Scan for the cell matching the given text and deliver its (x, y) coordinate at center. 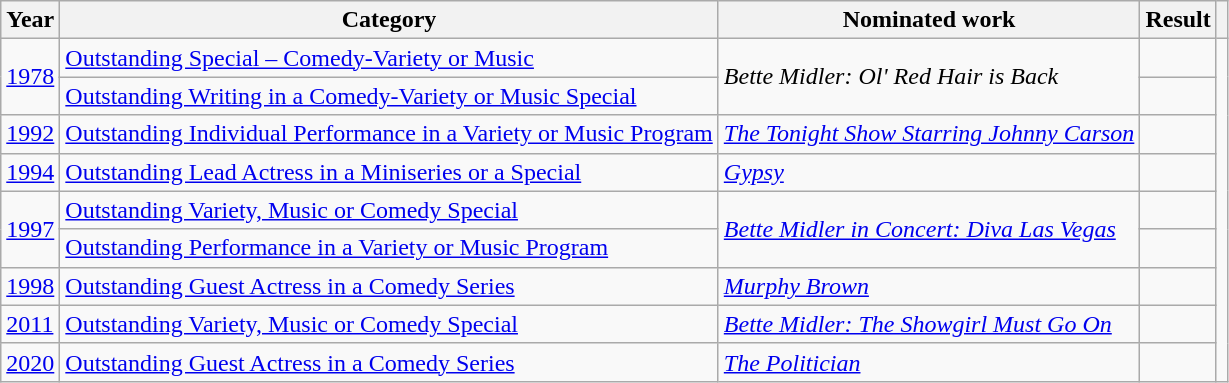
Year (30, 20)
The Tonight Show Starring Johnny Carson (929, 134)
1997 (30, 229)
2020 (30, 362)
Outstanding Individual Performance in a Variety or Music Program (389, 134)
Result (1178, 20)
1992 (30, 134)
Bette Midler in Concert: Diva Las Vegas (929, 229)
Category (389, 20)
Murphy Brown (929, 286)
1998 (30, 286)
1978 (30, 77)
The Politician (929, 362)
Outstanding Performance in a Variety or Music Program (389, 248)
Outstanding Lead Actress in a Miniseries or a Special (389, 172)
1994 (30, 172)
Outstanding Writing in a Comedy-Variety or Music Special (389, 96)
Outstanding Special – Comedy-Variety or Music (389, 58)
Gypsy (929, 172)
Bette Midler: Ol' Red Hair is Back (929, 77)
Bette Midler: The Showgirl Must Go On (929, 324)
Nominated work (929, 20)
2011 (30, 324)
